Output the (X, Y) coordinate of the center of the cell containing the given text.  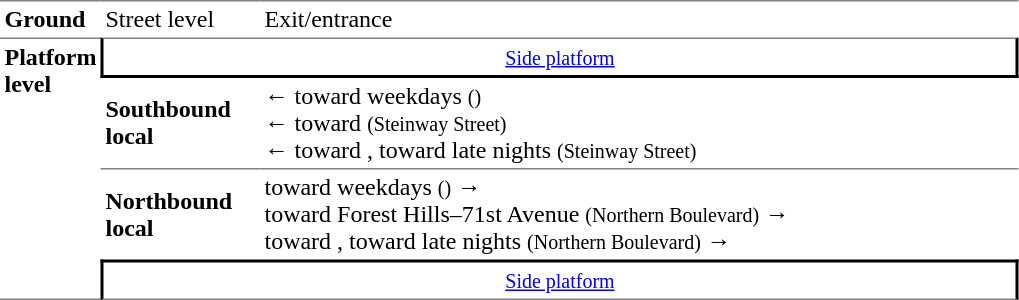
Platform level (50, 169)
Southbound local (180, 123)
Street level (180, 19)
toward weekdays () → toward Forest Hills–71st Avenue (Northern Boulevard) → toward , toward late nights (Northern Boulevard) → (640, 214)
← toward weekdays ()← toward (Steinway Street)← toward , toward late nights (Steinway Street) (640, 123)
Exit/entrance (640, 19)
Northbound local (180, 214)
Ground (50, 19)
